Search for the cell housing the specified text and yield its (X, Y) center coordinate. 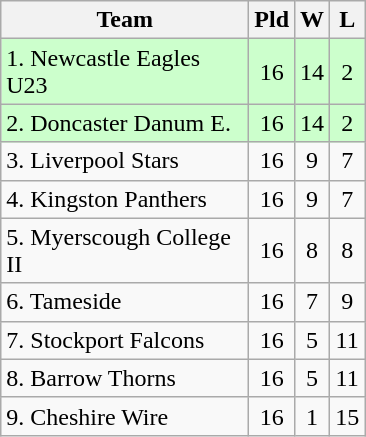
6. Tameside (125, 302)
3. Liverpool Stars (125, 161)
8. Barrow Thorns (125, 378)
Team (125, 20)
1 (312, 416)
1. Newcastle Eagles U23 (125, 72)
L (348, 20)
W (312, 20)
5. Myerscough College II (125, 250)
9. Cheshire Wire (125, 416)
4. Kingston Panthers (125, 199)
7. Stockport Falcons (125, 340)
Pld (272, 20)
2. Doncaster Danum E. (125, 123)
15 (348, 416)
